Provide the [X, Y] coordinate of the cell's center where the given text is located.  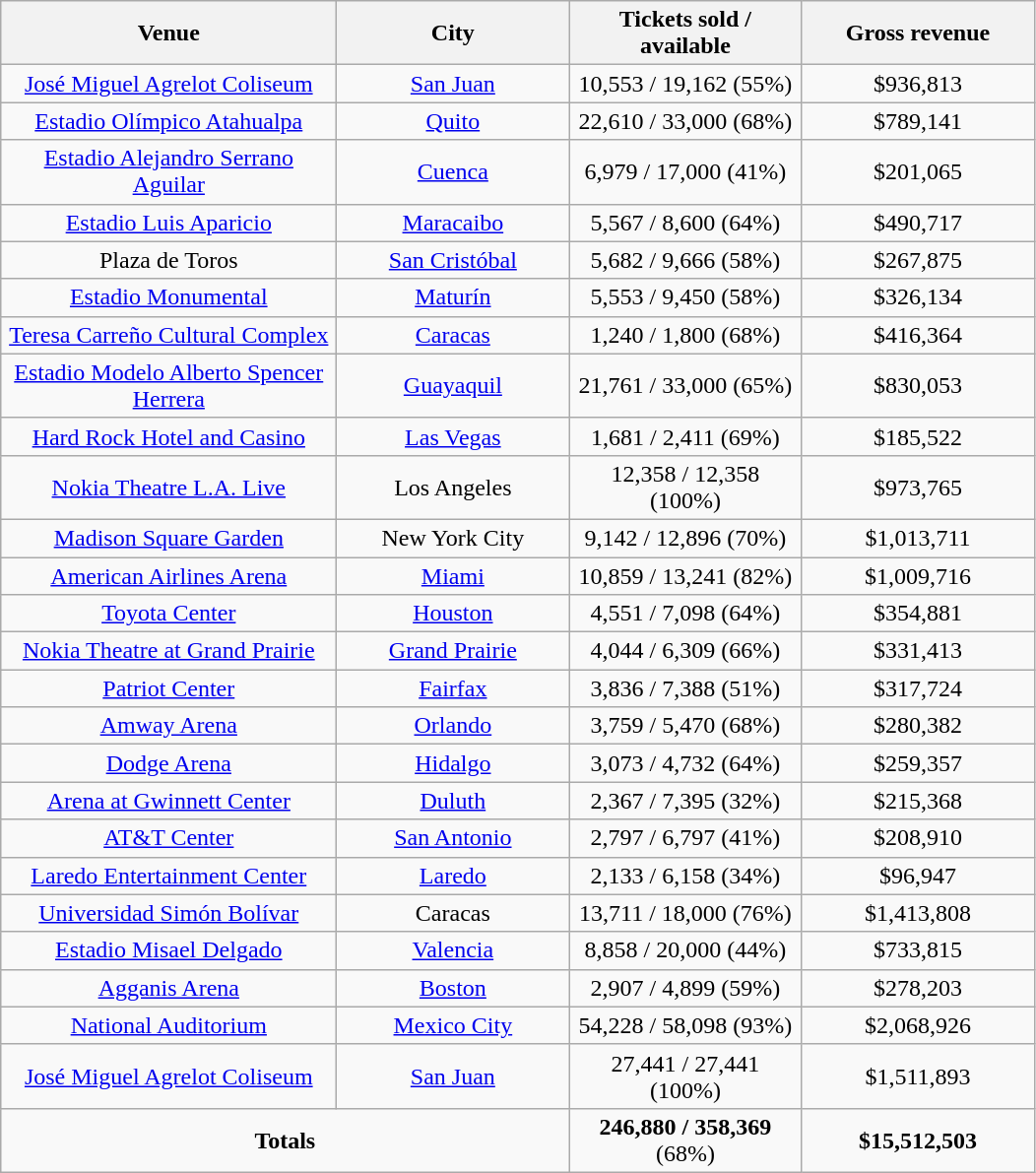
$185,522 [918, 436]
Toyota Center [169, 614]
$215,368 [918, 801]
12,358 / 12,358 (100%) [685, 487]
Maturín [453, 297]
Venue [169, 33]
Fairfax [453, 688]
Grand Prairie [453, 651]
Dodge Arena [169, 763]
$267,875 [918, 260]
Teresa Carreño Cultural Complex [169, 335]
Laredo Entertainment Center [169, 876]
New York City [453, 538]
2,797 / 6,797 (41%) [685, 838]
9,142 / 12,896 (70%) [685, 538]
22,610 / 33,000 (68%) [685, 121]
Hidalgo [453, 763]
5,567 / 8,600 (64%) [685, 223]
Tickets sold / available [685, 33]
$789,141 [918, 121]
2,133 / 6,158 (34%) [685, 876]
Guayaquil [453, 386]
AT&T Center [169, 838]
Mexico City [453, 1025]
$331,413 [918, 651]
$973,765 [918, 487]
San Antonio [453, 838]
27,441 / 27,441 (100%) [685, 1075]
5,553 / 9,450 (58%) [685, 297]
Nokia Theatre L.A. Live [169, 487]
Estadio Misael Delgado [169, 950]
$326,134 [918, 297]
$1,511,893 [918, 1075]
Boston [453, 988]
Amway Arena [169, 726]
Miami [453, 576]
$1,013,711 [918, 538]
$280,382 [918, 726]
Valencia [453, 950]
Quito [453, 121]
Estadio Olímpico Atahualpa [169, 121]
$416,364 [918, 335]
Estadio Modelo Alberto Spencer Herrera [169, 386]
3,836 / 7,388 (51%) [685, 688]
San Cristóbal [453, 260]
$830,053 [918, 386]
2,367 / 7,395 (32%) [685, 801]
Arena at Gwinnett Center [169, 801]
Orlando [453, 726]
5,682 / 9,666 (58%) [685, 260]
1,240 / 1,800 (68%) [685, 335]
1,681 / 2,411 (69%) [685, 436]
Estadio Alejandro Serrano Aguilar [169, 171]
$1,009,716 [918, 576]
$278,203 [918, 988]
Laredo [453, 876]
National Auditorium [169, 1025]
Madison Square Garden [169, 538]
4,044 / 6,309 (66%) [685, 651]
3,759 / 5,470 (68%) [685, 726]
$317,724 [918, 688]
American Airlines Arena [169, 576]
Las Vegas [453, 436]
$96,947 [918, 876]
Totals [286, 1140]
Maracaibo [453, 223]
6,979 / 17,000 (41%) [685, 171]
$208,910 [918, 838]
Nokia Theatre at Grand Prairie [169, 651]
10,859 / 13,241 (82%) [685, 576]
$354,881 [918, 614]
8,858 / 20,000 (44%) [685, 950]
City [453, 33]
54,228 / 58,098 (93%) [685, 1025]
Duluth [453, 801]
$733,815 [918, 950]
Patriot Center [169, 688]
Cuenca [453, 171]
21,761 / 33,000 (65%) [685, 386]
$2,068,926 [918, 1025]
13,711 / 18,000 (76%) [685, 913]
Los Angeles [453, 487]
$490,717 [918, 223]
Hard Rock Hotel and Casino [169, 436]
3,073 / 4,732 (64%) [685, 763]
Gross revenue [918, 33]
246,880 / 358,369 (68%) [685, 1140]
Houston [453, 614]
Plaza de Toros [169, 260]
$936,813 [918, 84]
Estadio Monumental [169, 297]
10,553 / 19,162 (55%) [685, 84]
$259,357 [918, 763]
Agganis Arena [169, 988]
$15,512,503 [918, 1140]
4,551 / 7,098 (64%) [685, 614]
$201,065 [918, 171]
Universidad Simón Bolívar [169, 913]
$1,413,808 [918, 913]
Estadio Luis Aparicio [169, 223]
2,907 / 4,899 (59%) [685, 988]
